From the cell containing the given text, extract its center point as [x, y] coordinate. 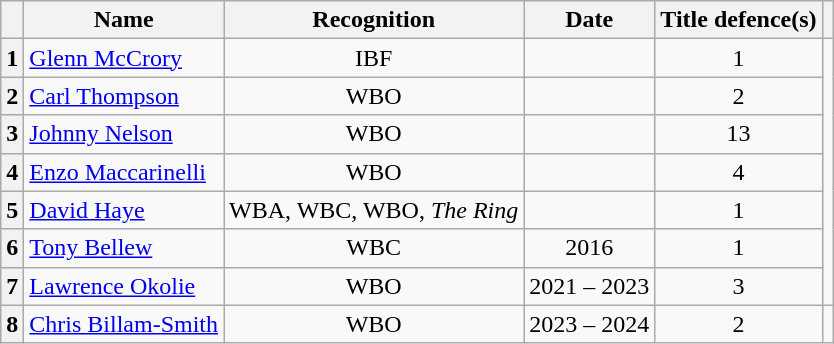
13 [738, 134]
2023 – 2024 [590, 324]
Name [124, 20]
Carl Thompson [124, 96]
WBC [374, 248]
Tony Bellew [124, 248]
Lawrence Okolie [124, 286]
Title defence(s) [738, 20]
Date [590, 20]
8 [12, 324]
5 [12, 210]
2021 – 2023 [590, 286]
David Haye [124, 210]
Enzo Maccarinelli [124, 172]
Johnny Nelson [124, 134]
Chris Billam-Smith [124, 324]
2016 [590, 248]
7 [12, 286]
6 [12, 248]
WBA, WBC, WBO, The Ring [374, 210]
Glenn McCrory [124, 58]
IBF [374, 58]
Recognition [374, 20]
